Find where the given text appears and provide that cell's center as [x, y] coordinate. 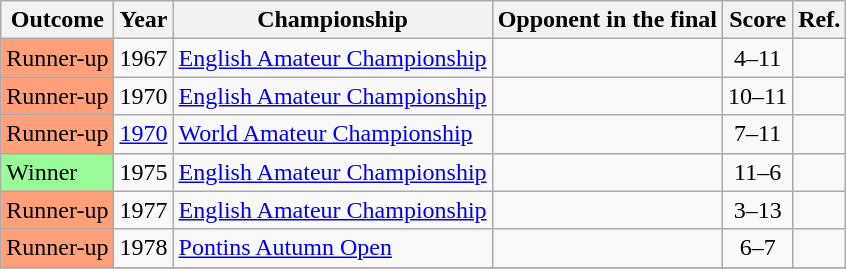
4–11 [758, 58]
Ref. [820, 20]
Pontins Autumn Open [332, 248]
Winner [58, 172]
10–11 [758, 96]
3–13 [758, 210]
Year [144, 20]
Championship [332, 20]
1975 [144, 172]
World Amateur Championship [332, 134]
Outcome [58, 20]
1978 [144, 248]
1977 [144, 210]
6–7 [758, 248]
11–6 [758, 172]
Score [758, 20]
1967 [144, 58]
7–11 [758, 134]
Opponent in the final [607, 20]
